Find where the given text appears and provide that cell's center as (x, y) coordinate. 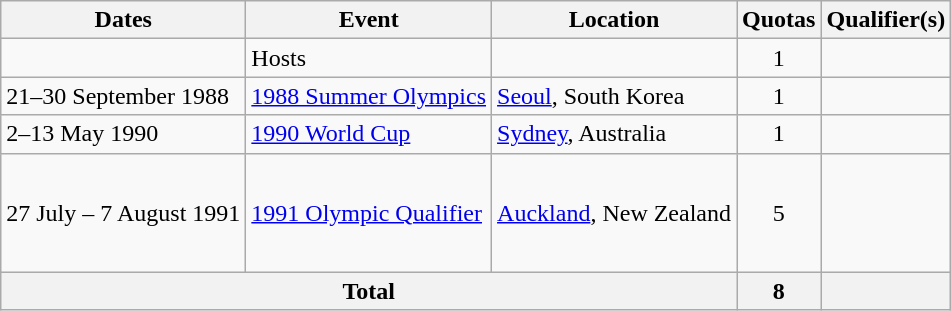
Seoul, South Korea (614, 96)
2–13 May 1990 (124, 134)
Qualifier(s) (886, 20)
Hosts (369, 58)
Total (369, 291)
Event (369, 20)
Location (614, 20)
1990 World Cup (369, 134)
1988 Summer Olympics (369, 96)
27 July – 7 August 1991 (124, 212)
8 (779, 291)
5 (779, 212)
Dates (124, 20)
Auckland, New Zealand (614, 212)
21–30 September 1988 (124, 96)
1991 Olympic Qualifier (369, 212)
Quotas (779, 20)
Sydney, Australia (614, 134)
